Search for the cell housing the specified text and yield its (X, Y) center coordinate. 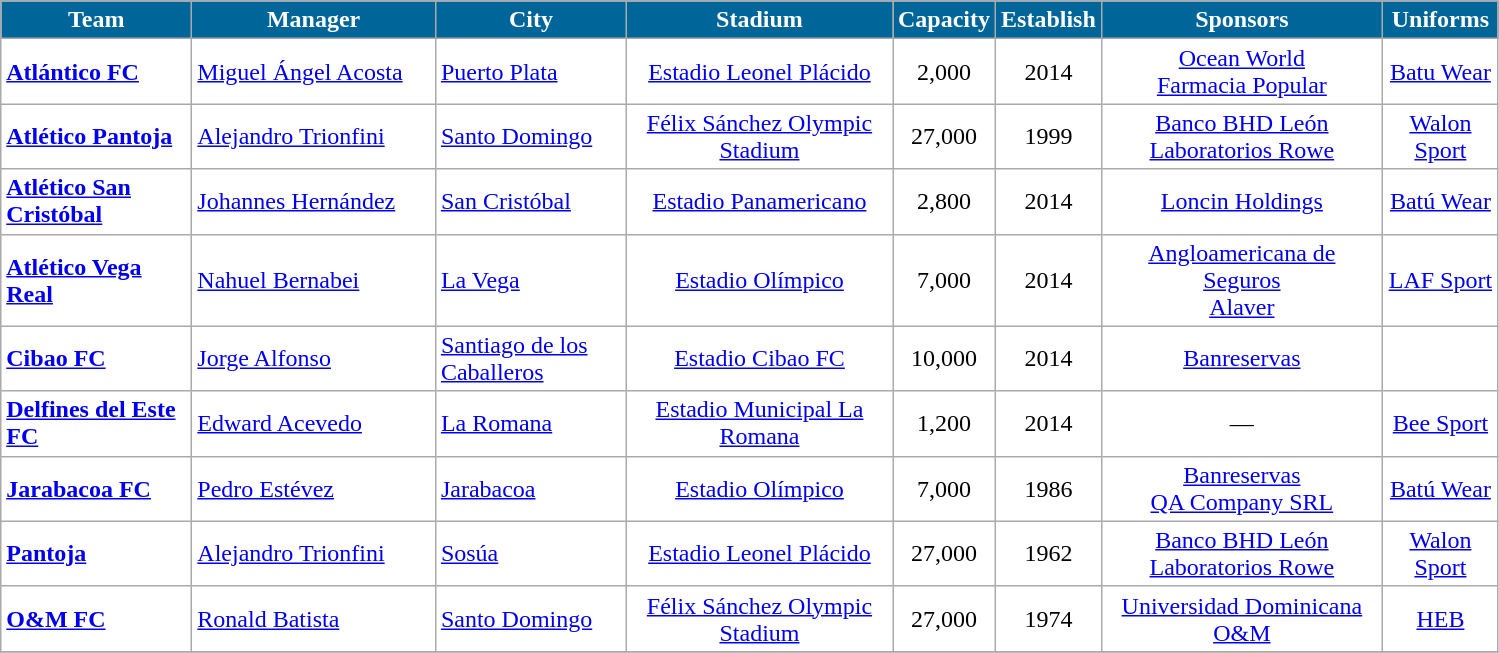
2,000 (944, 72)
Estadio Panamericano (759, 202)
Jarabacoa (530, 488)
La Vega (530, 280)
1974 (1049, 618)
Puerto Plata (530, 72)
Team (96, 20)
Universidad Dominicana O&M (1242, 618)
Capacity (944, 20)
Sosúa (530, 554)
Estadio Cibao FC (759, 358)
O&M FC (96, 618)
Jarabacoa FC (96, 488)
Atlético San Cristóbal (96, 202)
La Romana (530, 424)
San Cristóbal (530, 202)
Edward Acevedo (314, 424)
Banreservas QA Company SRL (1242, 488)
Ocean World Farmacia Popular (1242, 72)
1962 (1049, 554)
— (1242, 424)
Atlético Vega Real (96, 280)
Johannes Hernández (314, 202)
Pantoja (96, 554)
Nahuel Bernabei (314, 280)
Stadium (759, 20)
Manager (314, 20)
Bee Sport (1440, 424)
Uniforms (1440, 20)
Miguel Ángel Acosta (314, 72)
Ronald Batista (314, 618)
10,000 (944, 358)
Pedro Estévez (314, 488)
HEB (1440, 618)
Banreservas (1242, 358)
1,200 (944, 424)
Estadio Municipal La Romana (759, 424)
Jorge Alfonso (314, 358)
LAF Sport (1440, 280)
Atlántico FC (96, 72)
Angloamericana de Seguros Alaver (1242, 280)
1999 (1049, 136)
Establish (1049, 20)
1986 (1049, 488)
City (530, 20)
Loncin Holdings (1242, 202)
Delfines del Este FC (96, 424)
Batu Wear (1440, 72)
Atlético Pantoja (96, 136)
Cibao FC (96, 358)
2,800 (944, 202)
Sponsors (1242, 20)
Santiago de los Caballeros (530, 358)
